For the text-containing cell, return its midpoint in (X, Y) coordinate format. 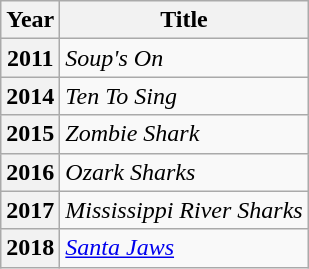
Ozark Sharks (184, 172)
Mississippi River Sharks (184, 210)
Soup's On (184, 58)
2017 (30, 210)
2018 (30, 248)
2015 (30, 134)
Zombie Shark (184, 134)
2014 (30, 96)
Ten To Sing (184, 96)
Year (30, 20)
Title (184, 20)
Santa Jaws (184, 248)
2011 (30, 58)
2016 (30, 172)
